Extract the [x, y] coordinate from the center of the cell holding the provided text.  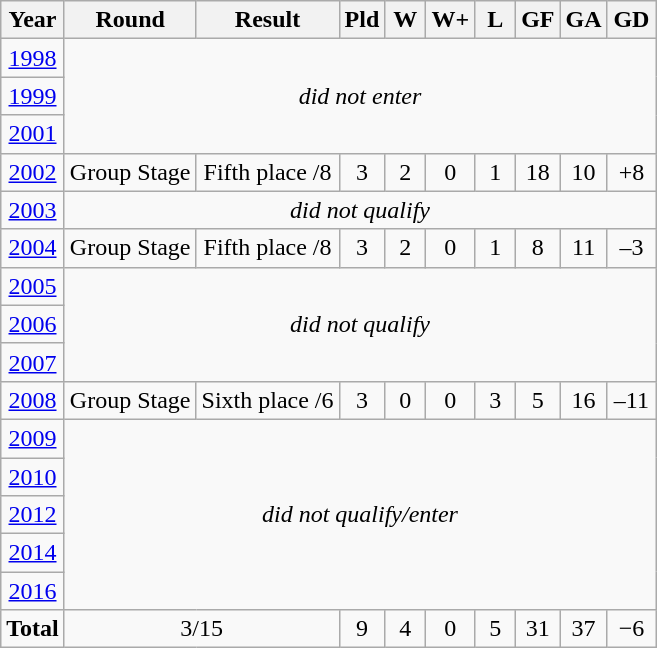
2010 [33, 477]
2012 [33, 515]
3/15 [202, 629]
2003 [33, 210]
–11 [632, 400]
37 [584, 629]
9 [362, 629]
GA [584, 20]
did not enter [360, 96]
2007 [33, 362]
W+ [450, 20]
1999 [33, 96]
4 [406, 629]
8 [538, 248]
2009 [33, 438]
2014 [33, 553]
Sixth place /6 [268, 400]
2006 [33, 324]
GF [538, 20]
2002 [33, 172]
GD [632, 20]
2004 [33, 248]
Year [33, 20]
Total [33, 629]
11 [584, 248]
16 [584, 400]
Result [268, 20]
did not qualify/enter [360, 514]
L [496, 20]
2008 [33, 400]
W [406, 20]
18 [538, 172]
+8 [632, 172]
2001 [33, 134]
Round [130, 20]
2005 [33, 286]
–3 [632, 248]
10 [584, 172]
−6 [632, 629]
31 [538, 629]
1998 [33, 58]
Pld [362, 20]
2016 [33, 591]
